Provide the (X, Y) coordinate of the cell's center where the given text is located.  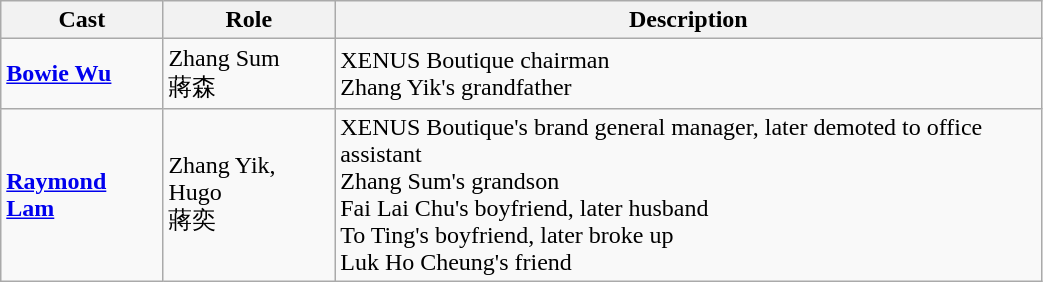
Zhang Yik, Hugo蔣奕 (249, 194)
Zhang Sum蔣森 (249, 74)
XENUS Boutique chairmanZhang Yik's grandfather (688, 74)
Cast (82, 20)
Raymond Lam (82, 194)
Role (249, 20)
Description (688, 20)
Bowie Wu (82, 74)
